Provide the (x, y) coordinate of the cell's center where the given text is located.  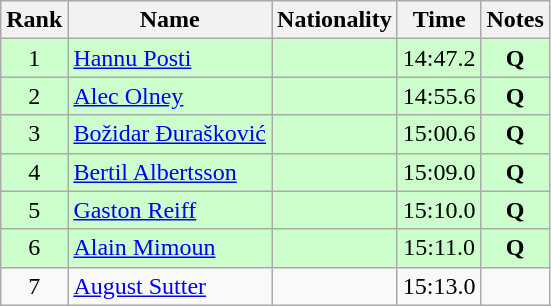
7 (34, 286)
Bertil Albertsson (170, 172)
Name (170, 20)
Alain Mimoun (170, 248)
Notes (515, 20)
Hannu Posti (170, 58)
3 (34, 134)
Gaston Reiff (170, 210)
5 (34, 210)
Rank (34, 20)
Alec Olney (170, 96)
14:47.2 (439, 58)
15:11.0 (439, 248)
Time (439, 20)
14:55.6 (439, 96)
15:09.0 (439, 172)
15:10.0 (439, 210)
2 (34, 96)
Božidar Đurašković (170, 134)
15:13.0 (439, 286)
1 (34, 58)
August Sutter (170, 286)
Nationality (335, 20)
4 (34, 172)
6 (34, 248)
15:00.6 (439, 134)
